Extract the (X, Y) coordinate from the center of the cell holding the provided text.  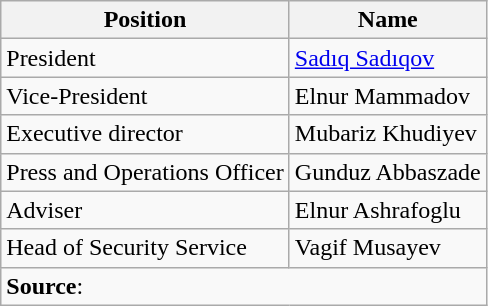
Gunduz Abbaszade (388, 172)
Vagif Musayev (388, 248)
Elnur Mammadov (388, 96)
Source: (244, 286)
Position (146, 20)
Elnur Ashrafoglu (388, 210)
Vice-President (146, 96)
Mubariz Khudiyev (388, 134)
Sadıq Sadıqov (388, 58)
Executive director (146, 134)
Press and Operations Officer (146, 172)
Name (388, 20)
Head of Security Service (146, 248)
Adviser (146, 210)
President (146, 58)
